Return (X, Y) of the center of cell containing provided text 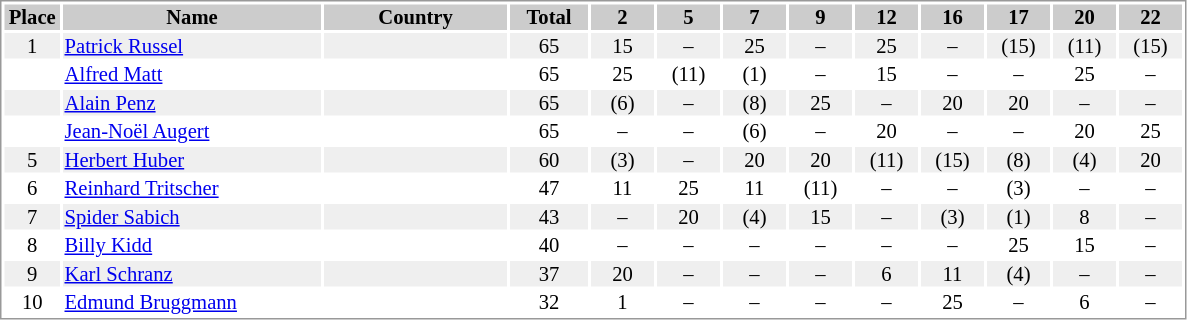
Alfred Matt (192, 75)
Herbert Huber (192, 160)
32 (549, 303)
10 (32, 303)
37 (549, 274)
Karl Schranz (192, 274)
Reinhard Tritscher (192, 189)
Patrick Russel (192, 46)
Country (416, 17)
Spider Sabich (192, 217)
Name (192, 17)
Alain Penz (192, 103)
12 (886, 17)
Total (549, 17)
43 (549, 217)
16 (952, 17)
Billy Kidd (192, 245)
47 (549, 189)
Place (32, 17)
22 (1150, 17)
60 (549, 160)
17 (1018, 17)
2 (622, 17)
Edmund Bruggmann (192, 303)
40 (549, 245)
Jean-Noël Augert (192, 131)
